Identify which cell holds the provided text, then report its [X, Y] central coordinate. 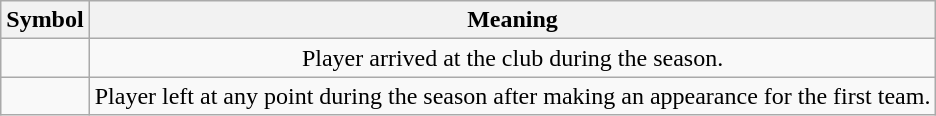
Meaning [512, 20]
Symbol [45, 20]
Player arrived at the club during the season. [512, 58]
Player left at any point during the season after making an appearance for the first team. [512, 96]
